Return [X, Y] of the center of cell containing provided text 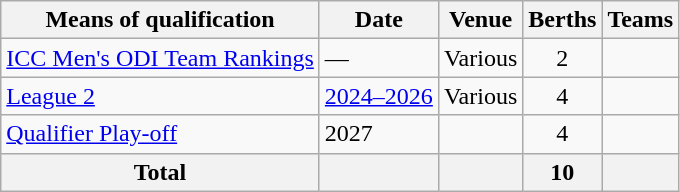
Qualifier Play-off [160, 134]
Total [160, 172]
Berths [562, 20]
Date [378, 20]
Teams [640, 20]
2 [562, 58]
2024–2026 [378, 96]
— [378, 58]
ICC Men's ODI Team Rankings [160, 58]
Means of qualification [160, 20]
2027 [378, 134]
League 2 [160, 96]
10 [562, 172]
Venue [480, 20]
